Determine the (X, Y) coordinate at the center of the cell enclosing the given text.  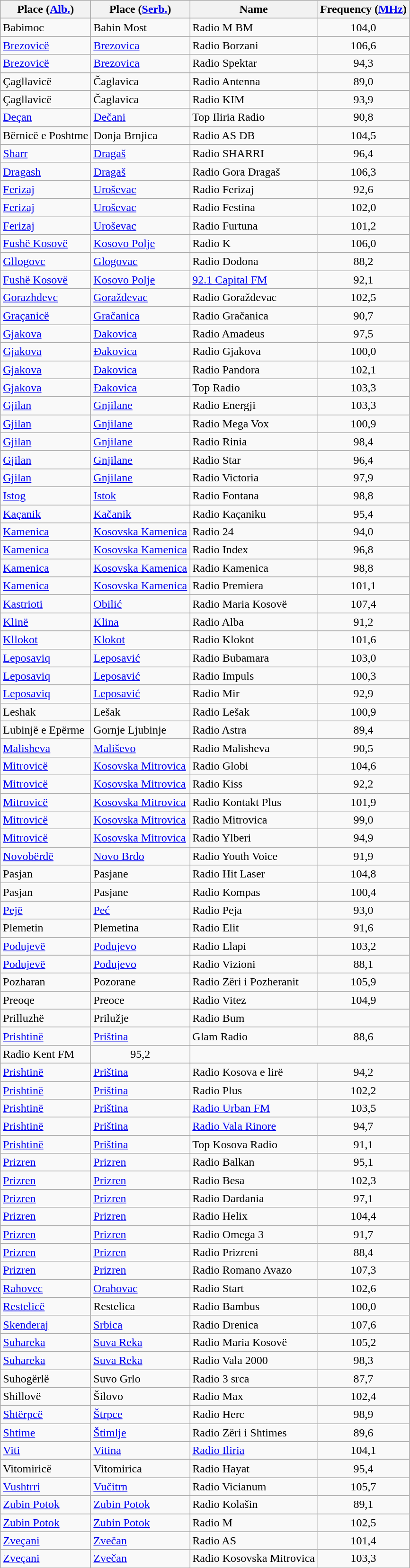
99,0 (363, 820)
Leshak (45, 712)
Radio Vicianum (254, 1487)
104,6 (363, 766)
101,4 (363, 1541)
Radio AS (254, 1541)
Šilovo (140, 1397)
Radio Helix (254, 1216)
98,4 (363, 442)
Shillovë (45, 1397)
Radio Vala Rinore (254, 1126)
Gorazhdevc (45, 298)
100,3 (363, 676)
Radio Omega 3 (254, 1234)
104,8 (363, 874)
Radio Peja (254, 910)
Glogovac (140, 262)
Radio Kosova e lirë (254, 1072)
Radio 3 srca (254, 1379)
Preoqe (45, 1000)
90,5 (363, 748)
103,2 (363, 946)
Plemetin (45, 928)
89,0 (363, 81)
Radio Plus (254, 1090)
Radio Impuls (254, 676)
Preoce (140, 1000)
Radio Dardania (254, 1198)
103,0 (363, 658)
101,1 (363, 586)
92,1 (363, 280)
Top Radio (254, 388)
106,3 (363, 171)
Radio Llapi (254, 946)
Radio Index (254, 550)
107,6 (363, 1324)
104,5 (363, 135)
Graçanicë (45, 316)
88,4 (363, 1252)
89,1 (363, 1505)
98,3 (363, 1360)
Radio Klokot (254, 640)
104,9 (363, 1000)
Dragash (45, 171)
97,9 (363, 478)
92.1 Capital FM (254, 280)
Lubinjë e Epërme (45, 730)
105,2 (363, 1342)
Suvo Grlo (140, 1379)
Radio Kosovska Mitrovica (254, 1559)
Radio Zëri i Pozheranit (254, 982)
Shtime (45, 1433)
101,6 (363, 640)
Radio AS DB (254, 135)
Radio Premiera (254, 586)
Plemetina (140, 928)
Kačanik (140, 514)
Goraždevac (140, 298)
Radio Kaçaniku (254, 514)
Radio Energji (254, 406)
Radio Mega Vox (254, 424)
Obilić (140, 604)
102,6 (363, 1288)
Radio Balkan (254, 1162)
Radio 24 (254, 532)
107,4 (363, 604)
97,5 (363, 334)
Dečani (140, 117)
Viti (45, 1451)
Radio Bambus (254, 1306)
Pozharan (45, 982)
Radio Victoria (254, 478)
Radio Urban FM (254, 1108)
105,9 (363, 982)
Radio Vizioni (254, 964)
Vitina (140, 1451)
94,2 (363, 1072)
Radio Astra (254, 730)
Radio Kompas (254, 892)
93,9 (363, 99)
Radio SHARRI (254, 153)
106,6 (363, 45)
98,9 (363, 1415)
88,2 (363, 262)
Place (Serb.) (140, 9)
Babimoc (45, 27)
Radio Kamenica (254, 568)
Orahovac (140, 1288)
Radio Vala 2000 (254, 1360)
Malisheva (45, 748)
Radio Bubamara (254, 658)
Radio KIM (254, 99)
94,9 (363, 838)
101,9 (363, 802)
Peć (140, 910)
Name (254, 9)
97,1 (363, 1198)
Radio Drenica (254, 1324)
Štrpce (140, 1415)
Radio Start (254, 1288)
Radio Star (254, 460)
100,4 (363, 892)
Štimlje (140, 1433)
Donja Brnjica (140, 135)
Kllokot (45, 640)
Radio Mir (254, 694)
Radio Rinia (254, 442)
Klinë (45, 622)
Radio Iliria (254, 1451)
Radio Kontakt Plus (254, 802)
89,6 (363, 1433)
Radio Amadeus (254, 334)
Vučitrn (140, 1487)
Restelicë (45, 1306)
Radio Gjakova (254, 352)
Radio Furtuna (254, 226)
Radio Antenna (254, 81)
Radio Elit (254, 928)
96,8 (363, 550)
Top Iliria Radio (254, 117)
Place (Alb.) (45, 9)
Vitomiricë (45, 1469)
Radio Vitez (254, 1000)
104,1 (363, 1451)
Prilužje (140, 1018)
104,4 (363, 1216)
Lešak (140, 712)
Radio K (254, 244)
Suhogërlë (45, 1379)
Radio Bum (254, 1018)
102,0 (363, 207)
Radio Prizreni (254, 1252)
91,7 (363, 1234)
Radio Borzani (254, 45)
Radio Kolašin (254, 1505)
Shtërpcë (45, 1415)
Bërnicë e Poshtme (45, 135)
90,8 (363, 117)
Klina (140, 622)
Mališevo (140, 748)
88,1 (363, 964)
91,1 (363, 1144)
Radio Spektar (254, 63)
92,2 (363, 784)
Istog (45, 496)
Radio Youth Voice (254, 856)
Rahovec (45, 1288)
102,2 (363, 1090)
Radio Malisheva (254, 748)
101,2 (363, 226)
Babin Most (140, 27)
Radio Ferizaj (254, 189)
Radio Fontana (254, 496)
95,2 (140, 1054)
Skenderaj (45, 1324)
94,3 (363, 63)
88,6 (363, 1036)
Kastrioti (45, 604)
Radio Dodona (254, 262)
Radio Globi (254, 766)
Radio Pandora (254, 370)
Gornje Ljubinje (140, 730)
Radio Hit Laser (254, 874)
Radio Gora Dragaš (254, 171)
Radio Kent FM (45, 1054)
95,1 (363, 1162)
91,2 (363, 622)
107,3 (363, 1270)
Restelica (140, 1306)
91,6 (363, 928)
Pejë (45, 910)
Radio Romano Avazo (254, 1270)
Radio Besa (254, 1180)
Radio Kiss (254, 784)
89,4 (363, 730)
Pozorane (140, 982)
Gllogovc (45, 262)
Radio Mitrovica (254, 820)
Radio Festina (254, 207)
Novo Brdo (140, 856)
87,7 (363, 1379)
103,5 (363, 1108)
Radio Hayat (254, 1469)
Vitomirica (140, 1469)
Radio M (254, 1523)
Top Kosova Radio (254, 1144)
Sharr (45, 153)
Vushtrri (45, 1487)
Radio Gračanica (254, 316)
Gračanica (140, 316)
Radio Goraždevac (254, 298)
106,0 (363, 244)
102,1 (363, 370)
Prilluzhë (45, 1018)
Radio Alba (254, 622)
92,6 (363, 189)
91,9 (363, 856)
Radio Lešak (254, 712)
Deçan (45, 117)
Novobërdë (45, 856)
102,4 (363, 1397)
102,3 (363, 1180)
105,7 (363, 1487)
94,0 (363, 532)
104,0 (363, 27)
93,0 (363, 910)
Radio Zëri i Shtimes (254, 1433)
Radio Herc (254, 1415)
Radio M BM (254, 27)
Radio Ylberi (254, 838)
Kaçanik (45, 514)
Glam Radio (254, 1036)
Istok (140, 496)
Frequency (MHz) (363, 9)
Srbica (140, 1324)
92,9 (363, 694)
Klokot (140, 640)
90,7 (363, 316)
Radio Max (254, 1397)
94,7 (363, 1126)
